Return the (X, Y) coordinate for the center point of the cell that contains the specified text.  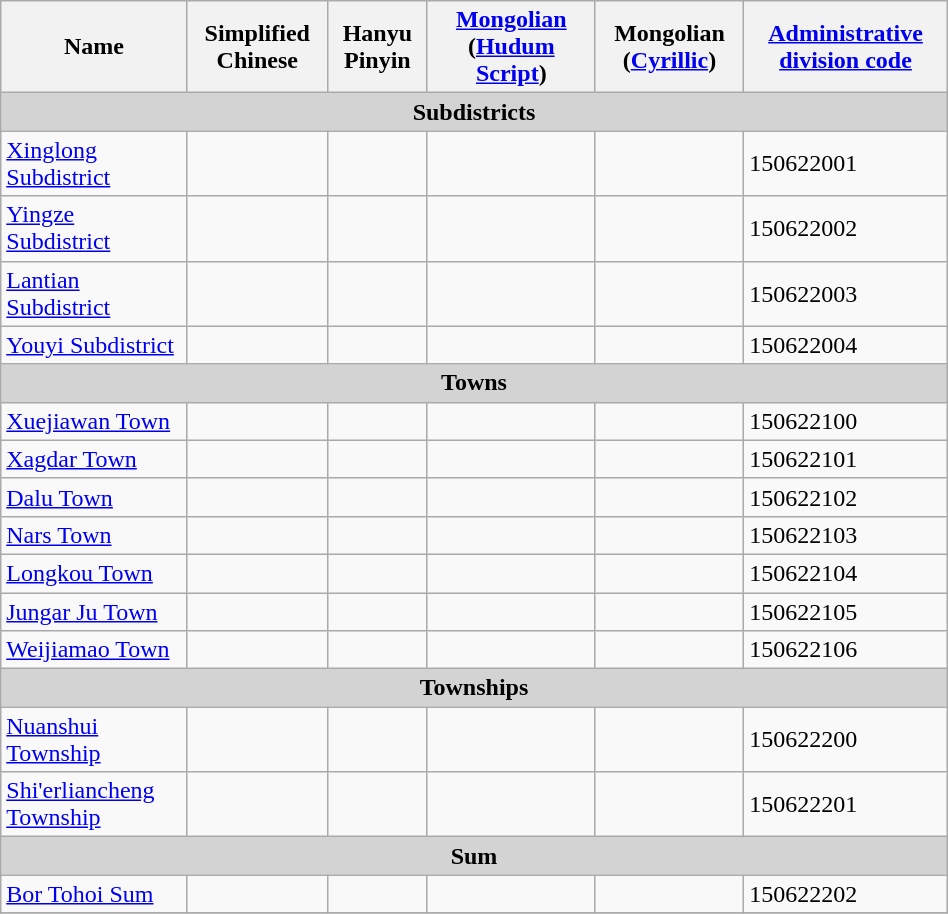
Shi'erliancheng Township (94, 804)
Bor Tohoi Sum (94, 894)
Mongolian (Hudum Script) (511, 47)
150622201 (846, 804)
Hanyu Pinyin (377, 47)
Nars Town (94, 535)
Longkou Town (94, 573)
Subdistricts (474, 112)
150622103 (846, 535)
150622105 (846, 611)
150622106 (846, 650)
150622102 (846, 497)
Weijiamao Town (94, 650)
150622003 (846, 294)
Townships (474, 688)
150622200 (846, 740)
150622104 (846, 573)
Simplified Chinese (257, 47)
Nuanshui Township (94, 740)
Yingze Subdistrict (94, 228)
150622101 (846, 459)
Sum (474, 856)
Administrative division code (846, 47)
Xagdar Town (94, 459)
Name (94, 47)
Mongolian (Cyrillic) (670, 47)
Jungar Ju Town (94, 611)
150622100 (846, 421)
150622004 (846, 345)
Youyi Subdistrict (94, 345)
Xinglong Subdistrict (94, 164)
Towns (474, 383)
150622001 (846, 164)
150622202 (846, 894)
150622002 (846, 228)
Lantian Subdistrict (94, 294)
Xuejiawan Town (94, 421)
Dalu Town (94, 497)
